Provide the [X, Y] coordinate of the cell's center where the given text is located.  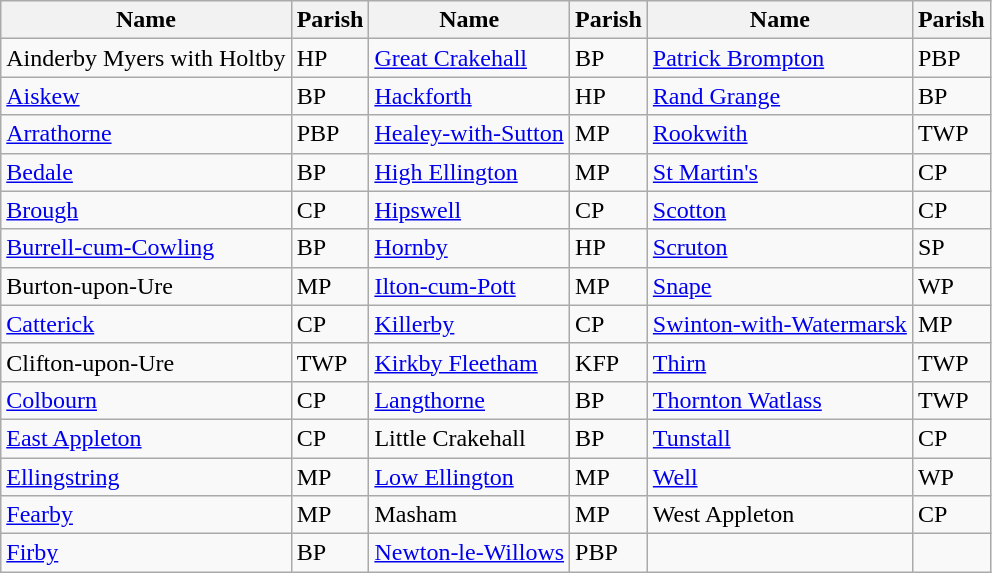
Killerby [470, 324]
Little Crakehall [470, 438]
Rookwith [780, 134]
Great Crakehall [470, 58]
SP [951, 248]
Burton-upon-Ure [146, 286]
Hornby [470, 248]
Swinton-with-Watermarsk [780, 324]
Ilton-cum-Pott [470, 286]
KFP [609, 362]
Clifton-upon-Ure [146, 362]
Kirkby Fleetham [470, 362]
Rand Grange [780, 96]
West Appleton [780, 515]
Hackforth [470, 96]
Firby [146, 553]
Ainderby Myers with Holtby [146, 58]
Scotton [780, 210]
Catterick [146, 324]
Tunstall [780, 438]
Burrell-cum-Cowling [146, 248]
East Appleton [146, 438]
Colbourn [146, 400]
Fearby [146, 515]
Langthorne [470, 400]
Patrick Brompton [780, 58]
Low Ellington [470, 477]
Brough [146, 210]
St Martin's [780, 172]
Snape [780, 286]
Masham [470, 515]
Scruton [780, 248]
Arrathorne [146, 134]
Aiskew [146, 96]
Thirn [780, 362]
High Ellington [470, 172]
Healey-with-Sutton [470, 134]
Bedale [146, 172]
Thornton Watlass [780, 400]
Well [780, 477]
Hipswell [470, 210]
Newton-le-Willows [470, 553]
Ellingstring [146, 477]
